Search for the cell housing the specified text and yield its [X, Y] center coordinate. 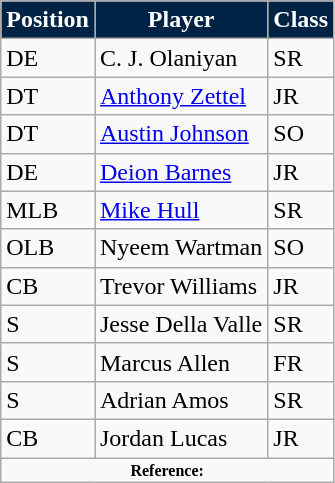
Mike Hull [180, 210]
Jordan Lucas [180, 438]
OLB [48, 248]
Position [48, 20]
Nyeem Wartman [180, 248]
Class [301, 20]
C. J. Olaniyan [180, 58]
FR [301, 362]
Anthony Zettel [180, 96]
Trevor Williams [180, 286]
Marcus Allen [180, 362]
MLB [48, 210]
Jesse Della Valle [180, 324]
Deion Barnes [180, 172]
Adrian Amos [180, 400]
Austin Johnson [180, 134]
Player [180, 20]
Reference: [168, 470]
